Return [X, Y] of the center of cell containing provided text 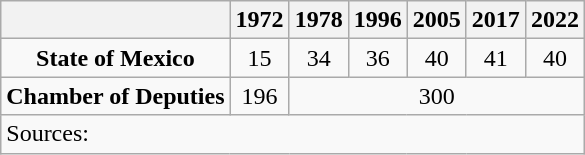
1996 [378, 20]
34 [318, 58]
196 [260, 96]
36 [378, 58]
1972 [260, 20]
Sources: [293, 134]
41 [496, 58]
State of Mexico [116, 58]
15 [260, 58]
2022 [554, 20]
1978 [318, 20]
300 [436, 96]
2005 [436, 20]
2017 [496, 20]
Chamber of Deputies [116, 96]
